Extract the (x, y) coordinate from the center of the cell holding the provided text.  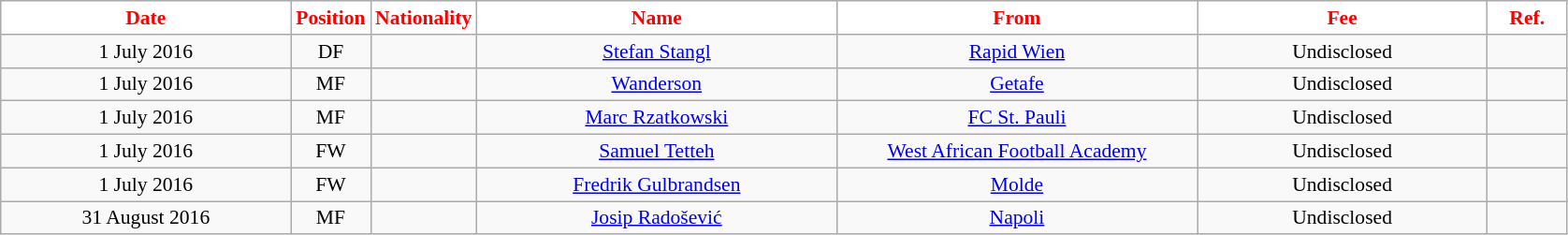
Samuel Tetteh (657, 152)
Position (331, 18)
31 August 2016 (146, 218)
Fredrik Gulbrandsen (657, 184)
DF (331, 51)
Name (657, 18)
Napoli (1016, 218)
Wanderson (657, 84)
Fee (1343, 18)
Marc Rzatkowski (657, 118)
Getafe (1016, 84)
Nationality (423, 18)
FC St. Pauli (1016, 118)
Stefan Stangl (657, 51)
Josip Radošević (657, 218)
Ref. (1527, 18)
Rapid Wien (1016, 51)
From (1016, 18)
West African Football Academy (1016, 152)
Molde (1016, 184)
Date (146, 18)
